Determine the (x, y) coordinate at the center of the cell enclosing the given text.  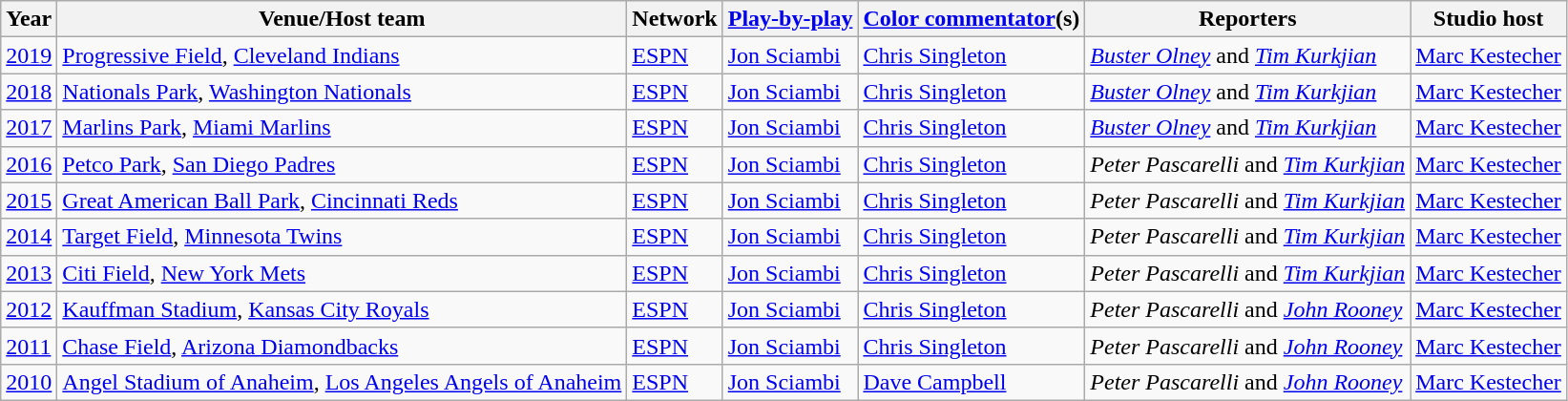
Marlins Park, Miami Marlins (342, 128)
2014 (29, 237)
2010 (29, 382)
2017 (29, 128)
Reporters (1248, 19)
2016 (29, 164)
Year (29, 19)
Nationals Park, Washington Nationals (342, 92)
Chase Field, Arizona Diamondbacks (342, 346)
2018 (29, 92)
2015 (29, 200)
2011 (29, 346)
Kauffman Stadium, Kansas City Royals (342, 309)
Angel Stadium of Anaheim, Los Angeles Angels of Anaheim (342, 382)
Citi Field, New York Mets (342, 273)
2012 (29, 309)
2013 (29, 273)
Color commentator(s) (972, 19)
Venue/Host team (342, 19)
Target Field, Minnesota Twins (342, 237)
Network (675, 19)
Studio host (1489, 19)
Play-by-play (790, 19)
2019 (29, 55)
Dave Campbell (972, 382)
Petco Park, San Diego Padres (342, 164)
Great American Ball Park, Cincinnati Reds (342, 200)
Progressive Field, Cleveland Indians (342, 55)
